Capture the cell that displays the provided text and extract its (x, y) central coordinate. 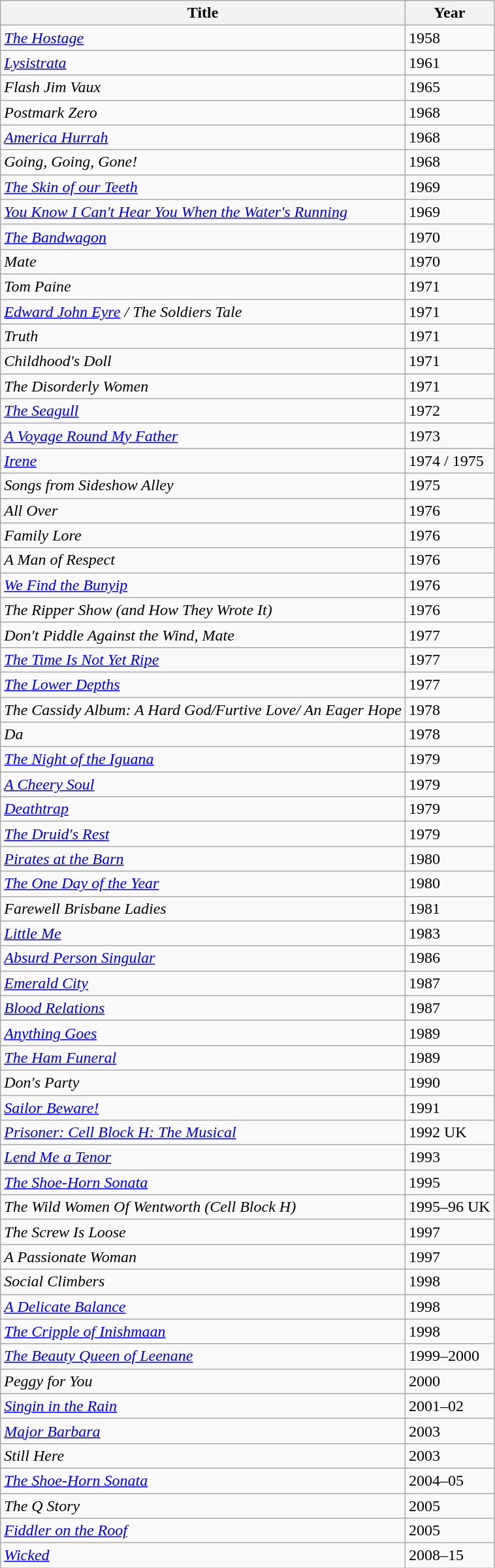
1990 (449, 1082)
1991 (449, 1108)
Don't Piddle Against the Wind, Mate (203, 635)
1995–96 UK (449, 1207)
2000 (449, 1381)
Sailor Beware! (203, 1108)
1995 (449, 1182)
The Screw Is Loose (203, 1232)
2004–05 (449, 1480)
Peggy for You (203, 1381)
Pirates at the Barn (203, 859)
Title (203, 13)
1972 (449, 411)
Year (449, 13)
Little Me (203, 933)
1993 (449, 1158)
A Man of Respect (203, 560)
The Disorderly Women (203, 386)
1983 (449, 933)
The Seagull (203, 411)
Wicked (203, 1556)
1992 UK (449, 1133)
The Night of the Iguana (203, 759)
Fiddler on the Roof (203, 1531)
1961 (449, 63)
America Hurrah (203, 137)
Major Barbara (203, 1431)
Truth (203, 337)
Childhood's Doll (203, 361)
Blood Relations (203, 1008)
The Ham Funeral (203, 1058)
Going, Going, Gone! (203, 162)
A Passionate Woman (203, 1257)
Tom Paine (203, 286)
Mate (203, 261)
Lend Me a Tenor (203, 1158)
The Cripple of Inishmaan (203, 1331)
1975 (449, 486)
Irene (203, 461)
You Know I Can't Hear You When the Water's Running (203, 212)
Anything Goes (203, 1033)
The Cassidy Album: A Hard God/Furtive Love/ An Eager Hope (203, 709)
A Delicate Balance (203, 1307)
The Ripper Show (and How They Wrote It) (203, 610)
Family Lore (203, 535)
Still Here (203, 1456)
1974 / 1975 (449, 461)
The Beauty Queen of Leenane (203, 1356)
The One Day of the Year (203, 884)
1958 (449, 38)
Singin in the Rain (203, 1406)
All Over (203, 510)
The Time Is Not Yet Ripe (203, 659)
The Lower Depths (203, 684)
Social Climbers (203, 1282)
Deathtrap (203, 809)
Postmark Zero (203, 112)
A Cheery Soul (203, 784)
2008–15 (449, 1556)
The Skin of our Teeth (203, 187)
The Wild Women Of Wentworth (Cell Block H) (203, 1207)
1965 (449, 88)
A Voyage Round My Father (203, 436)
1973 (449, 436)
1981 (449, 909)
Songs from Sideshow Alley (203, 486)
Don's Party (203, 1082)
Emerald City (203, 983)
The Q Story (203, 1505)
Farewell Brisbane Ladies (203, 909)
The Hostage (203, 38)
Flash Jim Vaux (203, 88)
Lysistrata (203, 63)
Absurd Person Singular (203, 958)
Da (203, 735)
Prisoner: Cell Block H: The Musical (203, 1133)
1999–2000 (449, 1356)
1986 (449, 958)
Edward John Eyre / The Soldiers Tale (203, 312)
The Bandwagon (203, 237)
We Find the Bunyip (203, 585)
2001–02 (449, 1406)
The Druid's Rest (203, 834)
